Search for the cell housing the specified text and yield its (x, y) center coordinate. 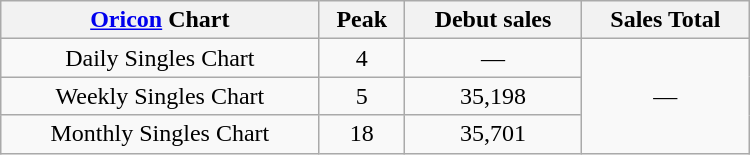
Sales Total (665, 20)
Monthly Singles Chart (160, 134)
Debut sales (492, 20)
5 (362, 96)
35,701 (492, 134)
Peak (362, 20)
35,198 (492, 96)
4 (362, 58)
Daily Singles Chart (160, 58)
18 (362, 134)
Weekly Singles Chart (160, 96)
Oricon Chart (160, 20)
